Find where the given text appears and provide that cell's center as (x, y) coordinate. 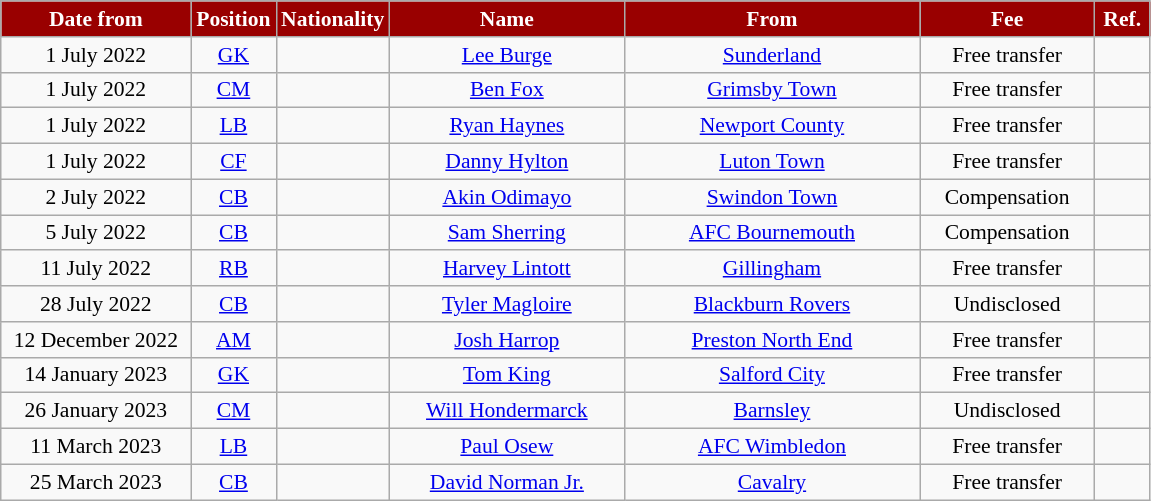
14 January 2023 (96, 375)
Tyler Magloire (506, 304)
28 July 2022 (96, 304)
Sunderland (772, 55)
AFC Wimbledon (772, 447)
Nationality (332, 19)
Blackburn Rovers (772, 304)
12 December 2022 (96, 340)
Akin Odimayo (506, 197)
Ryan Haynes (506, 126)
Date from (96, 19)
Position (234, 19)
Sam Sherring (506, 233)
5 July 2022 (96, 233)
Newport County (772, 126)
Paul Osew (506, 447)
Fee (1008, 19)
Lee Burge (506, 55)
AFC Bournemouth (772, 233)
David Norman Jr. (506, 482)
Harvey Lintott (506, 269)
RB (234, 269)
AM (234, 340)
Ben Fox (506, 90)
Gillingham (772, 269)
Name (506, 19)
25 March 2023 (96, 482)
Josh Harrop (506, 340)
Ref. (1122, 19)
From (772, 19)
Salford City (772, 375)
Will Hondermarck (506, 411)
26 January 2023 (96, 411)
Luton Town (772, 162)
Barnsley (772, 411)
Danny Hylton (506, 162)
Cavalry (772, 482)
Preston North End (772, 340)
Swindon Town (772, 197)
11 March 2023 (96, 447)
CF (234, 162)
Tom King (506, 375)
Grimsby Town (772, 90)
11 July 2022 (96, 269)
2 July 2022 (96, 197)
